Locate the cell with the specified text and output its [X, Y] center coordinate. 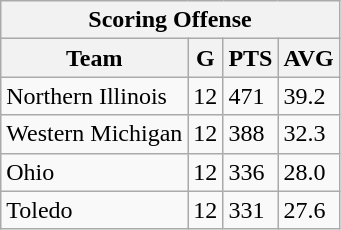
388 [250, 134]
Western Michigan [94, 134]
Team [94, 58]
331 [250, 210]
39.2 [308, 96]
Scoring Offense [170, 20]
27.6 [308, 210]
336 [250, 172]
G [206, 58]
Ohio [94, 172]
Toledo [94, 210]
28.0 [308, 172]
32.3 [308, 134]
AVG [308, 58]
Northern Illinois [94, 96]
PTS [250, 58]
471 [250, 96]
